Identify which cell holds the provided text, then report its [X, Y] central coordinate. 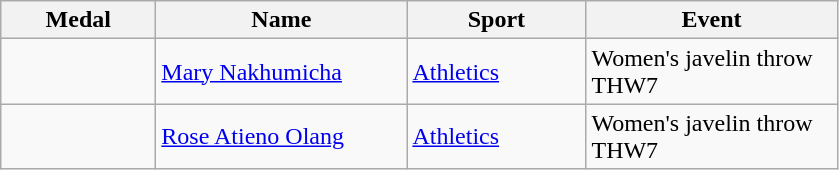
Mary Nakhumicha [282, 72]
Rose Atieno Olang [282, 136]
Medal [78, 20]
Sport [496, 20]
Name [282, 20]
Event [712, 20]
